Output the (x, y) coordinate of the center of the cell containing the given text.  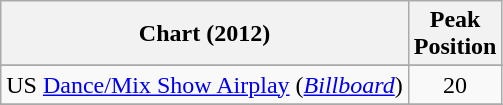
20 (455, 85)
Chart (2012) (204, 34)
PeakPosition (455, 34)
US Dance/Mix Show Airplay (Billboard) (204, 85)
